Capture the cell that displays the provided text and extract its (x, y) central coordinate. 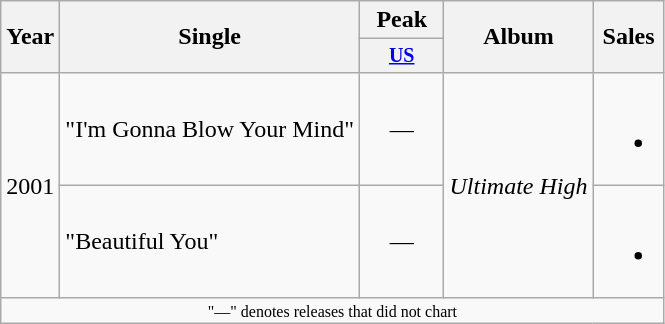
"I'm Gonna Blow Your Mind" (210, 128)
US (401, 56)
2001 (30, 185)
Year (30, 37)
Single (210, 37)
Sales (628, 37)
Album (518, 37)
Ultimate High (518, 185)
Peak (401, 20)
"Beautiful You" (210, 242)
"—" denotes releases that did not chart (332, 310)
